Determine the [X, Y] coordinate at the center of the cell enclosing the given text.  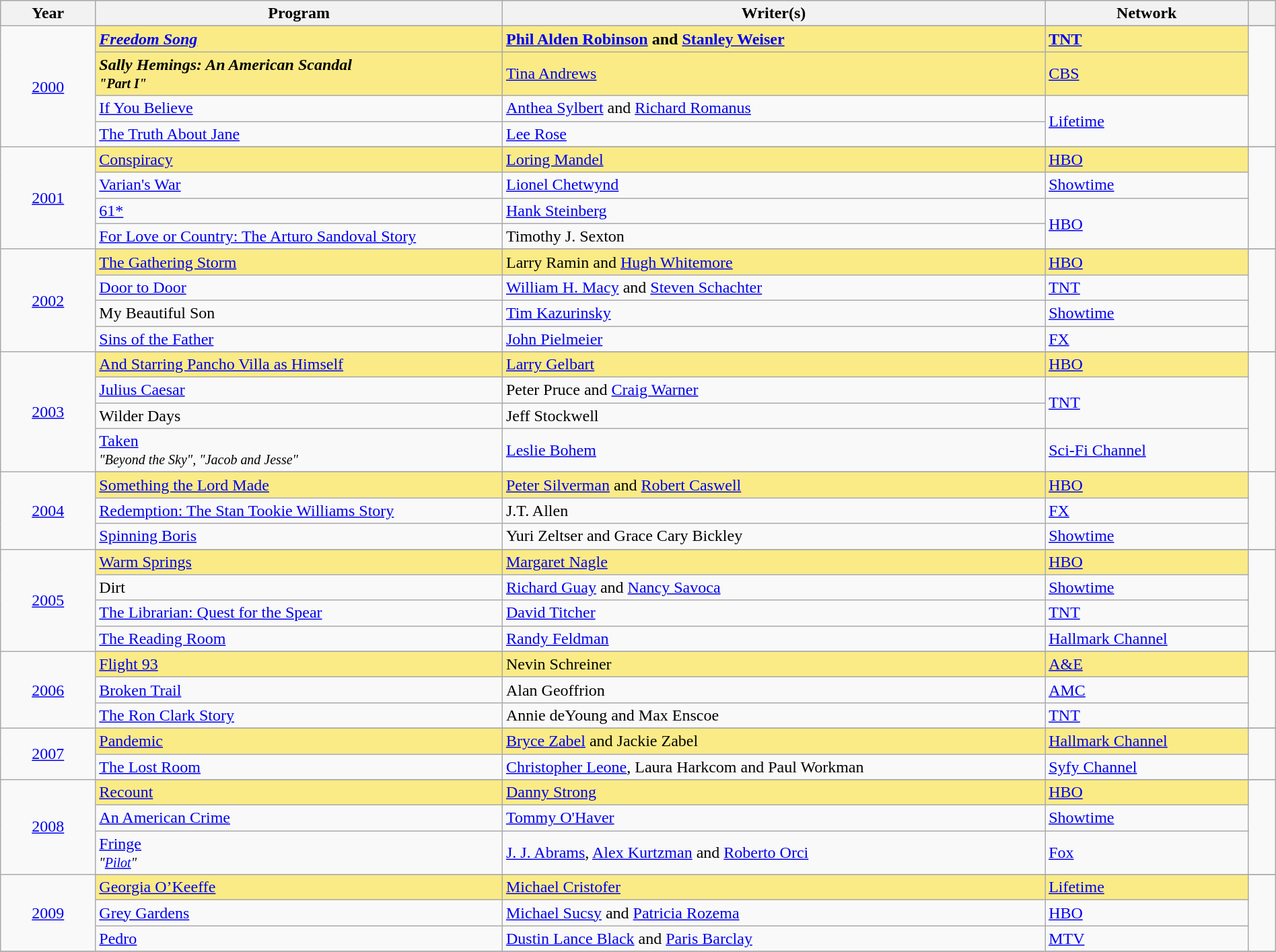
Jeff Stockwell [773, 416]
Conspiracy [299, 159]
2001 [48, 198]
The Lost Room [299, 766]
Loring Mandel [773, 159]
Danny Strong [773, 793]
Tim Kazurinsky [773, 313]
For Love or Country: The Arturo Sandoval Story [299, 236]
Christopher Leone, Laura Harkcom and Paul Workman [773, 766]
Nevin Schreiner [773, 664]
Annie deYoung and Max Enscoe [773, 715]
Warm Springs [299, 562]
My Beautiful Son [299, 313]
Writer(s) [773, 13]
Taken"Beyond the Sky", "Jacob and Jesse" [299, 451]
Network [1147, 13]
Timothy J. Sexton [773, 236]
Hank Steinberg [773, 211]
Phil Alden Robinson and Stanley Weiser [773, 39]
Door to Door [299, 287]
Syfy Channel [1147, 766]
Lee Rose [773, 134]
Peter Silverman and Robert Caswell [773, 485]
An American Crime [299, 818]
J. J. Abrams, Alex Kurtzman and Roberto Orci [773, 853]
Year [48, 13]
If You Believe [299, 108]
Spinning Boris [299, 536]
Richard Guay and Nancy Savoca [773, 587]
The Truth About Jane [299, 134]
Dirt [299, 587]
John Pielmeier [773, 338]
2007 [48, 754]
Program [299, 13]
The Reading Room [299, 638]
Fox [1147, 853]
2009 [48, 913]
AMC [1147, 690]
Michael Cristofer [773, 887]
And Starring Pancho Villa as Himself [299, 365]
Michael Sucsy and Patricia Rozema [773, 913]
Randy Feldman [773, 638]
Anthea Sylbert and Richard Romanus [773, 108]
Larry Gelbart [773, 365]
Pedro [299, 939]
Broken Trail [299, 690]
David Titcher [773, 613]
2006 [48, 690]
The Librarian: Quest for the Spear [299, 613]
William H. Macy and Steven Schachter [773, 287]
The Ron Clark Story [299, 715]
Fringe"Pilot" [299, 853]
Margaret Nagle [773, 562]
Wilder Days [299, 416]
The Gathering Storm [299, 262]
Something the Lord Made [299, 485]
Dustin Lance Black and Paris Barclay [773, 939]
2002 [48, 300]
A&E [1147, 664]
2000 [48, 86]
Sci-Fi Channel [1147, 451]
2003 [48, 412]
MTV [1147, 939]
Georgia O’Keeffe [299, 887]
J.T. Allen [773, 511]
2004 [48, 511]
61* [299, 211]
Alan Geoffrion [773, 690]
Tommy O'Haver [773, 818]
2008 [48, 828]
Recount [299, 793]
Grey Gardens [299, 913]
Freedom Song [299, 39]
Sally Hemings: An American Scandal"Part I" [299, 74]
CBS [1147, 74]
Flight 93 [299, 664]
Pandemic [299, 741]
Sins of the Father [299, 338]
Varian's War [299, 185]
Julius Caesar [299, 390]
Tina Andrews [773, 74]
Redemption: The Stan Tookie Williams Story [299, 511]
2005 [48, 600]
Peter Pruce and Craig Warner [773, 390]
Leslie Bohem [773, 451]
Yuri Zeltser and Grace Cary Bickley [773, 536]
Larry Ramin and Hugh Whitemore [773, 262]
Bryce Zabel and Jackie Zabel [773, 741]
Lionel Chetwynd [773, 185]
